Pinpoint the cell where the given text exists, returning its (x, y) midpoint coordinate. 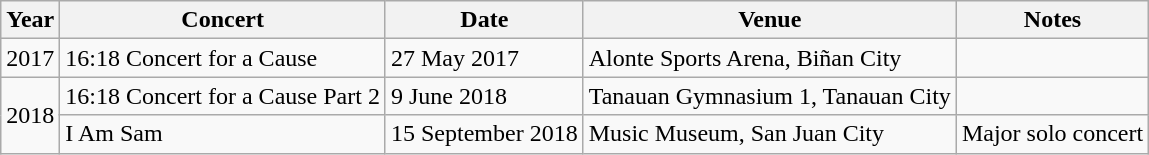
9 June 2018 (484, 96)
Year (30, 20)
Tanauan Gymnasium 1, Tanauan City (770, 96)
Alonte Sports Arena, Biñan City (770, 58)
16:18 Concert for a Cause Part 2 (223, 96)
16:18 Concert for a Cause (223, 58)
Music Museum, San Juan City (770, 134)
Notes (1052, 20)
Date (484, 20)
27 May 2017 (484, 58)
2017 (30, 58)
Venue (770, 20)
I Am Sam (223, 134)
15 September 2018 (484, 134)
2018 (30, 115)
Concert (223, 20)
Major solo concert (1052, 134)
